Detect which cell encompasses the target text, then output its [X, Y] center coordinate. 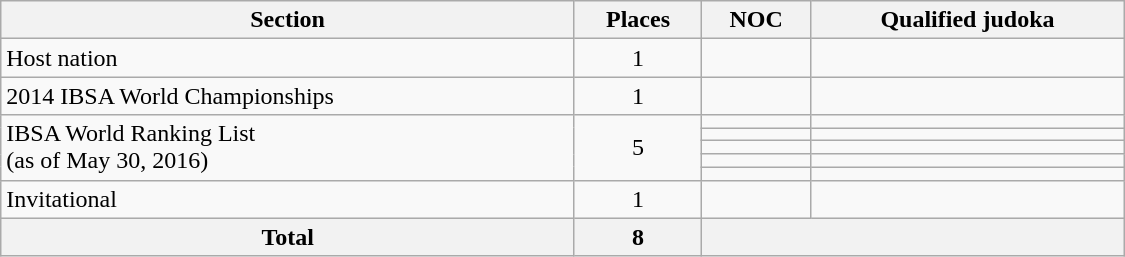
Qualified judoka [968, 20]
Invitational [288, 199]
NOC [756, 20]
5 [638, 148]
IBSA World Ranking List(as of May 30, 2016) [288, 148]
Section [288, 20]
Total [288, 237]
Host nation [288, 58]
8 [638, 237]
2014 IBSA World Championships [288, 96]
Places [638, 20]
